Return [X, Y] of the center of cell containing provided text 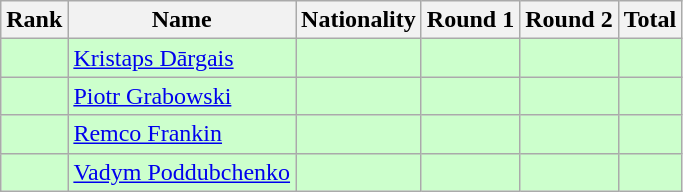
Nationality [359, 20]
Remco Frankin [182, 134]
Total [650, 20]
Kristaps Dārgais [182, 58]
Name [182, 20]
Vadym Poddubchenko [182, 172]
Piotr Grabowski [182, 96]
Rank [34, 20]
Round 1 [470, 20]
Round 2 [569, 20]
